Identify which cell holds the provided text, then report its [x, y] central coordinate. 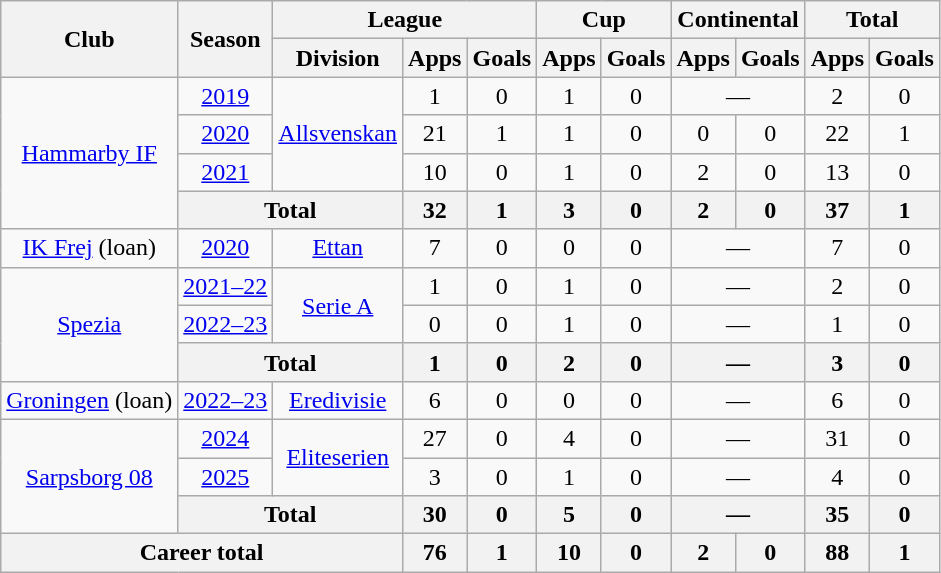
Season [226, 39]
2021–22 [226, 286]
22 [837, 134]
Serie A [338, 305]
Allsvenskan [338, 134]
Groningen (loan) [90, 400]
League [405, 20]
27 [435, 438]
2024 [226, 438]
2021 [226, 172]
35 [837, 515]
30 [435, 515]
13 [837, 172]
Eliteserien [338, 457]
Continental [738, 20]
31 [837, 438]
Sarpsborg 08 [90, 476]
2019 [226, 96]
Ettan [338, 248]
Career total [202, 553]
76 [435, 553]
Hammarby IF [90, 153]
88 [837, 553]
Spezia [90, 324]
21 [435, 134]
32 [435, 210]
37 [837, 210]
Cup [604, 20]
Eredivisie [338, 400]
IK Frej (loan) [90, 248]
Division [338, 58]
Club [90, 39]
5 [569, 515]
2025 [226, 477]
